Extract the (X, Y) coordinate from the center of the cell holding the provided text.  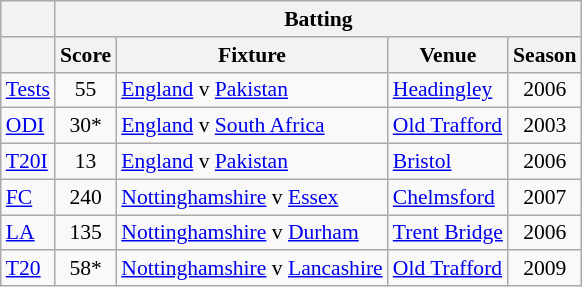
FC (28, 197)
240 (86, 197)
30* (86, 126)
Nottinghamshire v Lancashire (252, 269)
ODI (28, 126)
Nottinghamshire v Essex (252, 197)
2009 (545, 269)
Fixture (252, 55)
58* (86, 269)
13 (86, 162)
Season (545, 55)
LA (28, 233)
Batting (318, 19)
Trent Bridge (448, 233)
Chelmsford (448, 197)
Bristol (448, 162)
135 (86, 233)
England v South Africa (252, 126)
2007 (545, 197)
Score (86, 55)
T20 (28, 269)
2003 (545, 126)
55 (86, 90)
Tests (28, 90)
Venue (448, 55)
T20I (28, 162)
Nottinghamshire v Durham (252, 233)
Headingley (448, 90)
